Capture the cell that displays the provided text and extract its (X, Y) central coordinate. 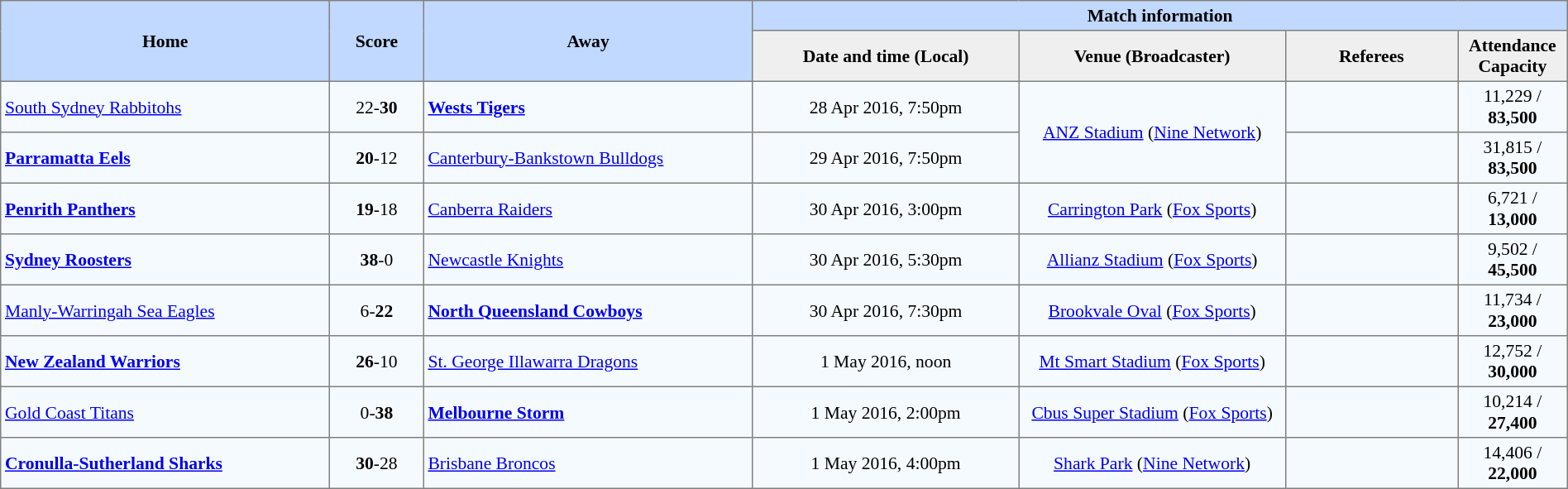
Allianz Stadium (Fox Sports) (1152, 260)
11,229 / 83,500 (1513, 107)
Away (588, 41)
Mt Smart Stadium (Fox Sports) (1152, 362)
Cronulla-Sutherland Sharks (165, 463)
Brisbane Broncos (588, 463)
ANZ Stadium (Nine Network) (1152, 132)
Brookvale Oval (Fox Sports) (1152, 310)
Carrington Park (Fox Sports) (1152, 209)
Date and time (Local) (886, 56)
Referees (1371, 56)
6,721 / 13,000 (1513, 209)
Canberra Raiders (588, 209)
0-38 (377, 412)
31,815 / 83,500 (1513, 158)
Parramatta Eels (165, 158)
6-22 (377, 310)
19-18 (377, 209)
South Sydney Rabbitohs (165, 107)
30 Apr 2016, 7:30pm (886, 310)
New Zealand Warriors (165, 362)
Melbourne Storm (588, 412)
Score (377, 41)
29 Apr 2016, 7:50pm (886, 158)
Sydney Roosters (165, 260)
Match information (1159, 16)
10,214 / 27,400 (1513, 412)
28 Apr 2016, 7:50pm (886, 107)
30 Apr 2016, 5:30pm (886, 260)
22-30 (377, 107)
1 May 2016, noon (886, 362)
Venue (Broadcaster) (1152, 56)
St. George Illawarra Dragons (588, 362)
1 May 2016, 2:00pm (886, 412)
14,406 / 22,000 (1513, 463)
Manly-Warringah Sea Eagles (165, 310)
30-28 (377, 463)
20-12 (377, 158)
Newcastle Knights (588, 260)
11,734 / 23,000 (1513, 310)
North Queensland Cowboys (588, 310)
Shark Park (Nine Network) (1152, 463)
Home (165, 41)
1 May 2016, 4:00pm (886, 463)
12,752 / 30,000 (1513, 362)
30 Apr 2016, 3:00pm (886, 209)
38-0 (377, 260)
26-10 (377, 362)
Gold Coast Titans (165, 412)
Canterbury-Bankstown Bulldogs (588, 158)
Penrith Panthers (165, 209)
Attendance Capacity (1513, 56)
Cbus Super Stadium (Fox Sports) (1152, 412)
9,502 / 45,500 (1513, 260)
Wests Tigers (588, 107)
